Output the [x, y] coordinate of the center of the cell containing the given text.  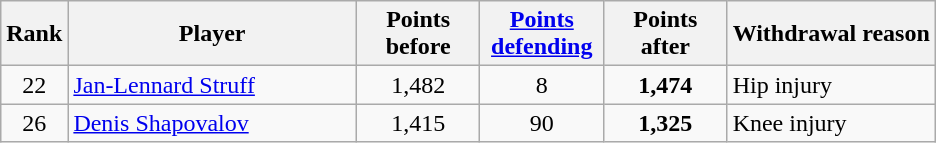
Player [212, 34]
Points defending [542, 34]
Denis Shapovalov [212, 123]
8 [542, 85]
26 [34, 123]
Points before [418, 34]
1,325 [666, 123]
1,482 [418, 85]
Withdrawal reason [831, 34]
Hip injury [831, 85]
90 [542, 123]
Knee injury [831, 123]
1,415 [418, 123]
Points after [666, 34]
22 [34, 85]
Rank [34, 34]
1,474 [666, 85]
Jan-Lennard Struff [212, 85]
